Determine the (X, Y) coordinate at the center of the cell enclosing the given text.  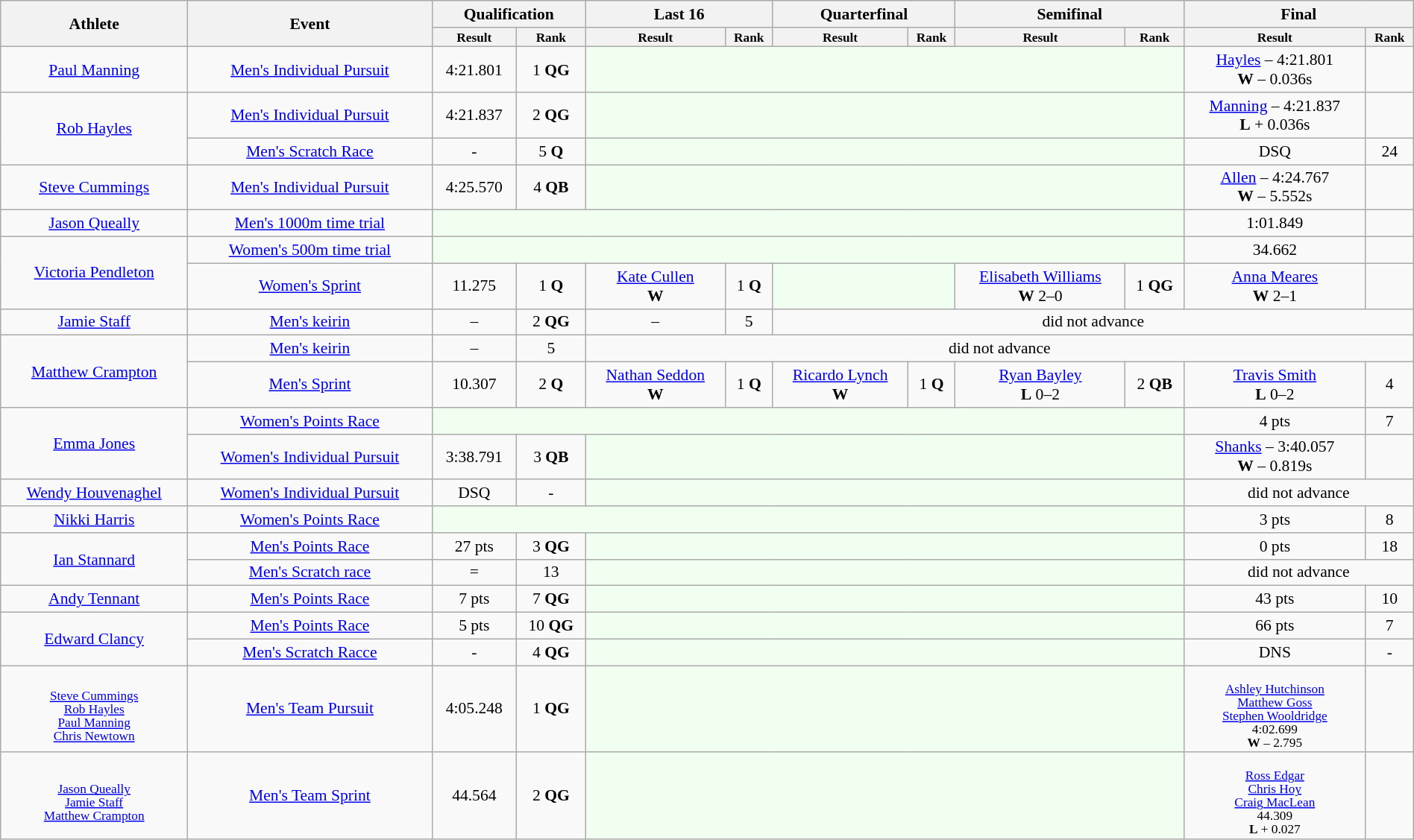
Manning – 4:21.837L + 0.036s (1275, 115)
7 pts (474, 599)
Men's 1000m time trial (310, 224)
Elisabeth WilliamsW 2–0 (1040, 286)
Ashley HutchinsonMatthew GossStephen Wooldridge 4:02.699W – 2.795 (1275, 709)
2 Q (550, 385)
27 pts (474, 546)
13 (550, 573)
43 pts (1275, 599)
4:21.801 (474, 70)
Victoria Pendleton (94, 273)
4:25.570 (474, 188)
Men's Team Sprint (310, 795)
Nikki Harris (94, 520)
0 pts (1275, 546)
5 Q (550, 151)
Final (1298, 14)
= (474, 573)
3 QB (550, 458)
44.564 (474, 795)
Men's Sprint (310, 385)
4 pts (1275, 421)
18 (1389, 546)
Women's 500m time trial (310, 250)
7 QG (550, 599)
DNS (1275, 652)
Men's Scratch Race (310, 151)
34.662 (1275, 250)
Steve CummingsRob HaylesPaul ManningChris Newtown (94, 709)
4:21.837 (474, 115)
Qualification (509, 14)
Event (310, 24)
Ricardo LynchW (840, 385)
Semifinal (1069, 14)
5 pts (474, 626)
8 (1389, 520)
Shanks – 3:40.057W – 0.819s (1275, 458)
4:05.248 (474, 709)
Jason QueallyJamie StaffMatthew Crampton (94, 795)
Women's Sprint (310, 286)
1:01.849 (1275, 224)
11.275 (474, 286)
4 (1389, 385)
Men's Scratch race (310, 573)
4 QB (550, 188)
Men's Scratch Racce (310, 652)
Travis SmithL 0–2 (1275, 385)
Ryan BayleyL 0–2 (1040, 385)
3 QG (550, 546)
Last 16 (679, 14)
Hayles – 4:21.801W – 0.036s (1275, 70)
3:38.791 (474, 458)
Paul Manning (94, 70)
Andy Tennant (94, 599)
10.307 (474, 385)
Ian Stannard (94, 559)
10 (1389, 599)
Edward Clancy (94, 640)
Allen – 4:24.767W – 5.552s (1275, 188)
Steve Cummings (94, 188)
Men's Team Pursuit (310, 709)
Emma Jones (94, 444)
Ross EdgarChris HoyCraig MacLean 44.309L + 0.027 (1275, 795)
Nathan SeddonW (655, 385)
10 QG (550, 626)
4 QG (550, 652)
2 QB (1154, 385)
Wendy Houvenaghel (94, 493)
24 (1389, 151)
66 pts (1275, 626)
Anna MearesW 2–1 (1275, 286)
Jamie Staff (94, 323)
Athlete (94, 24)
Rob Hayles (94, 128)
3 pts (1275, 520)
Quarterfinal (864, 14)
Matthew Crampton (94, 371)
Kate CullenW (655, 286)
Jason Queally (94, 224)
